Provide the (x, y) coordinate of the cell's center where the given text is located.  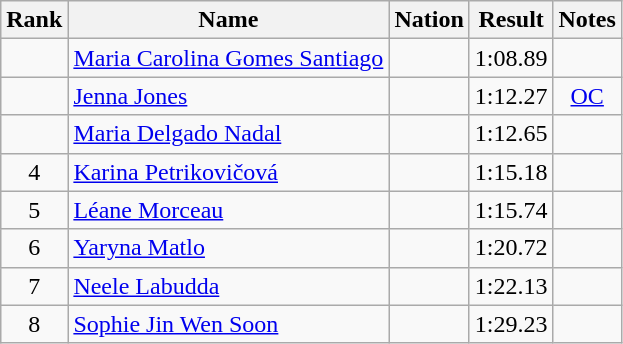
OC (587, 96)
Yaryna Matlo (228, 248)
Neele Labudda (228, 286)
Notes (587, 20)
1:08.89 (511, 58)
Name (228, 20)
4 (34, 172)
5 (34, 210)
1:29.23 (511, 324)
7 (34, 286)
Sophie Jin Wen Soon (228, 324)
1:15.74 (511, 210)
Maria Carolina Gomes Santiago (228, 58)
Maria Delgado Nadal (228, 134)
1:12.27 (511, 96)
6 (34, 248)
1:20.72 (511, 248)
Result (511, 20)
Jenna Jones (228, 96)
Léane Morceau (228, 210)
1:12.65 (511, 134)
8 (34, 324)
Rank (34, 20)
1:15.18 (511, 172)
Karina Petrikovičová (228, 172)
Nation (429, 20)
1:22.13 (511, 286)
